Capture the cell that displays the provided text and extract its [X, Y] central coordinate. 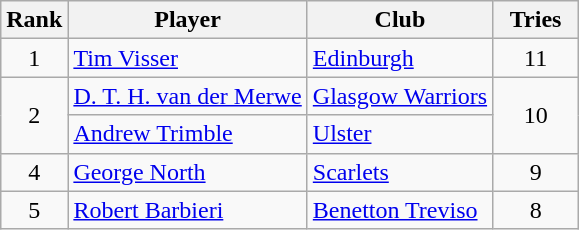
10 [536, 115]
Rank [34, 20]
8 [536, 210]
George North [188, 172]
1 [34, 58]
Tries [536, 20]
Ulster [400, 134]
Glasgow Warriors [400, 96]
Robert Barbieri [188, 210]
2 [34, 115]
5 [34, 210]
11 [536, 58]
Edinburgh [400, 58]
Scarlets [400, 172]
Andrew Trimble [188, 134]
Tim Visser [188, 58]
Player [188, 20]
Benetton Treviso [400, 210]
9 [536, 172]
Club [400, 20]
D. T. H. van der Merwe [188, 96]
4 [34, 172]
